Find where the given text appears and provide that cell's center as (X, Y) coordinate. 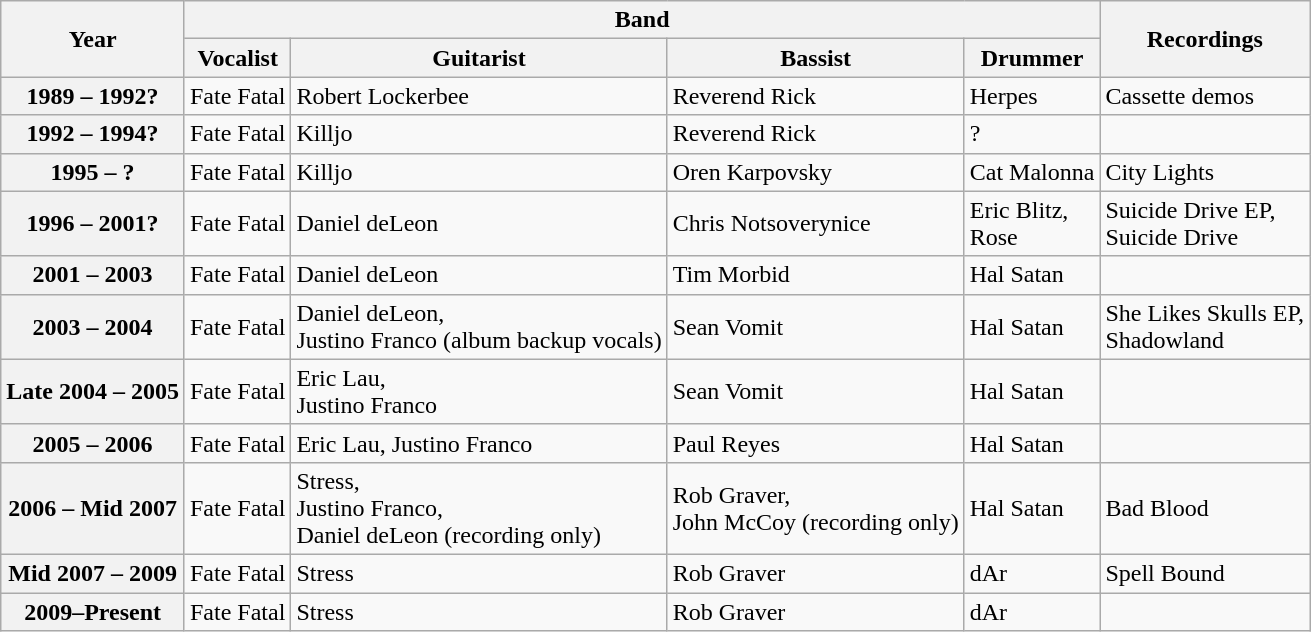
Daniel deLeon,Justino Franco (album backup vocals) (479, 326)
She Likes Skulls EP,Shadowland (1205, 326)
Mid 2007 – 2009 (93, 573)
Tim Morbid (816, 275)
Year (93, 39)
Band (642, 20)
Robert Lockerbee (479, 96)
Spell Bound (1205, 573)
1992 – 1994? (93, 134)
2009–Present (93, 611)
Eric Lau, Justino Franco (479, 443)
1996 – 2001? (93, 224)
1989 – 1992? (93, 96)
Bad Blood (1205, 508)
Eric Blitz,Rose (1032, 224)
Bassist (816, 58)
Suicide Drive EP,Suicide Drive (1205, 224)
Rob Graver,John McCoy (recording only) (816, 508)
Herpes (1032, 96)
Eric Lau,Justino Franco (479, 392)
2001 – 2003 (93, 275)
Chris Notsoverynice (816, 224)
1995 – ? (93, 172)
Late 2004 – 2005 (93, 392)
Paul Reyes (816, 443)
? (1032, 134)
Drummer (1032, 58)
Oren Karpovsky (816, 172)
Stress,Justino Franco,Daniel deLeon (recording only) (479, 508)
Guitarist (479, 58)
2003 – 2004 (93, 326)
Cat Malonna (1032, 172)
Recordings (1205, 39)
City Lights (1205, 172)
2006 – Mid 2007 (93, 508)
Cassette demos (1205, 96)
2005 – 2006 (93, 443)
Vocalist (237, 58)
